Identify which cell holds the provided text, then report its (X, Y) central coordinate. 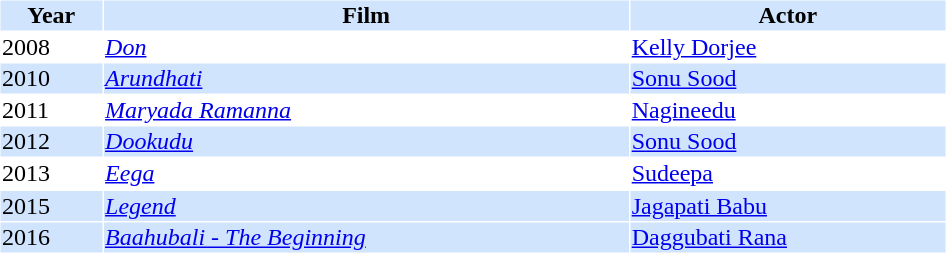
Actor (788, 15)
Don (366, 47)
Maryada Ramanna (366, 110)
Legend (366, 206)
Jagapati Babu (788, 206)
2015 (51, 206)
Baahubali - The Beginning (366, 237)
Nagineedu (788, 110)
Eega (366, 173)
Film (366, 15)
Kelly Dorjee (788, 47)
Dookudu (366, 141)
2008 (51, 47)
2011 (51, 110)
2010 (51, 79)
2012 (51, 141)
Daggubati Rana (788, 237)
Sudeepa (788, 173)
Arundhati (366, 79)
2016 (51, 237)
2013 (51, 173)
Year (51, 15)
